Determine the [X, Y] coordinate at the center of the cell enclosing the given text.  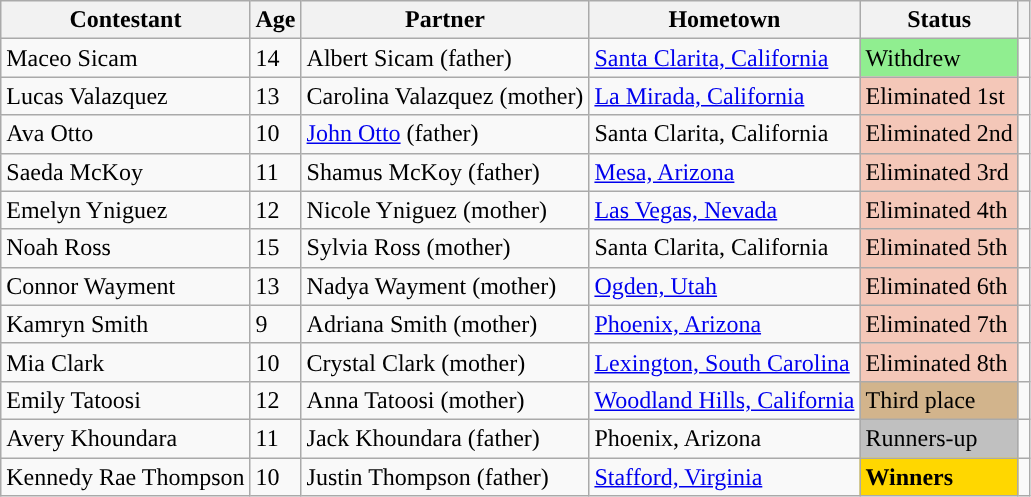
Ava Otto [126, 134]
La Mirada, California [724, 96]
15 [276, 248]
Albert Sicam (father) [445, 58]
Shamus McKoy (father) [445, 172]
Partner [445, 20]
Status [939, 20]
Noah Ross [126, 248]
Nicole Yniguez (mother) [445, 210]
14 [276, 58]
Mia Clark [126, 362]
Eliminated 5th [939, 248]
Eliminated 1st [939, 96]
Nadya Wayment (mother) [445, 286]
Carolina Valazquez (mother) [445, 96]
Contestant [126, 20]
Lexington, South Carolina [724, 362]
Eliminated 6th [939, 286]
Third place [939, 400]
Ogden, Utah [724, 286]
Las Vegas, Nevada [724, 210]
Emelyn Yniguez [126, 210]
9 [276, 324]
Winners [939, 477]
Maceo Sicam [126, 58]
Hometown [724, 20]
Kennedy Rae Thompson [126, 477]
Age [276, 20]
Eliminated 3rd [939, 172]
Crystal Clark (mother) [445, 362]
Eliminated 8th [939, 362]
Justin Thompson (father) [445, 477]
Eliminated 4th [939, 210]
Woodland Hills, California [724, 400]
Avery Khoundara [126, 438]
Lucas Valazquez [126, 96]
Jack Khoundara (father) [445, 438]
Emily Tatoosi [126, 400]
John Otto (father) [445, 134]
Stafford, Virginia [724, 477]
Adriana Smith (mother) [445, 324]
Runners-up [939, 438]
Eliminated 7th [939, 324]
Anna Tatoosi (mother) [445, 400]
Eliminated 2nd [939, 134]
Mesa, Arizona [724, 172]
Connor Wayment [126, 286]
Saeda McKoy [126, 172]
Kamryn Smith [126, 324]
Withdrew [939, 58]
Sylvia Ross (mother) [445, 248]
